Search for the cell housing the specified text and yield its (X, Y) center coordinate. 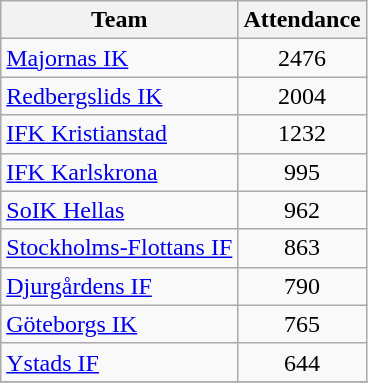
863 (302, 248)
SoIK Hellas (120, 210)
1232 (302, 134)
Attendance (302, 20)
Majornas IK (120, 58)
2004 (302, 96)
2476 (302, 58)
790 (302, 286)
Team (120, 20)
644 (302, 362)
962 (302, 210)
Djurgårdens IF (120, 286)
IFK Kristianstad (120, 134)
IFK Karlskrona (120, 172)
Ystads IF (120, 362)
Stockholms-Flottans IF (120, 248)
995 (302, 172)
765 (302, 324)
Göteborgs IK (120, 324)
Redbergslids IK (120, 96)
